Return the [x, y] coordinate for the center point of the cell that contains the specified text.  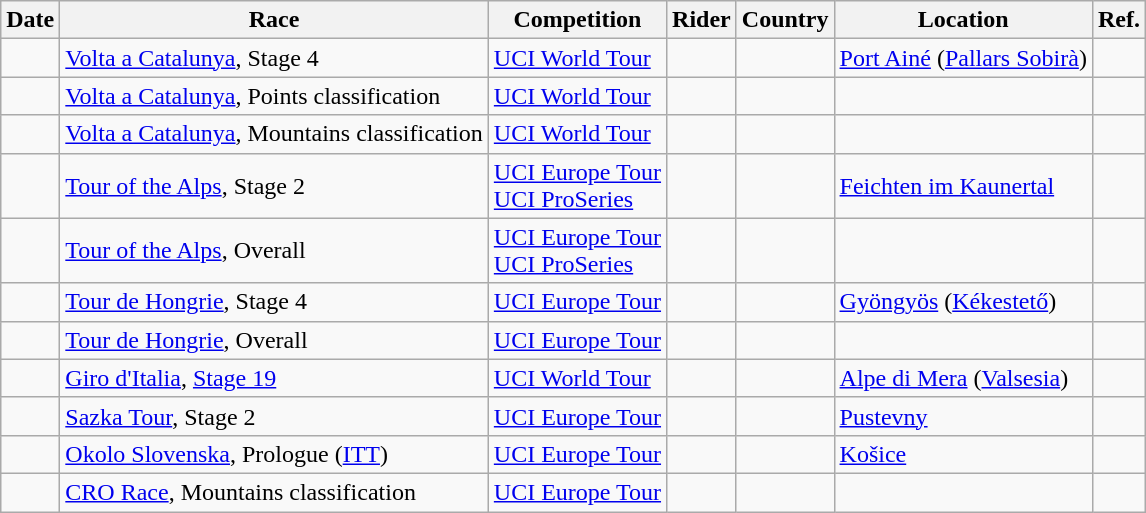
Ref. [1118, 20]
Giro d'Italia, Stage 19 [274, 378]
Location [963, 20]
Tour de Hongrie, Overall [274, 340]
Tour de Hongrie, Stage 4 [274, 302]
Port Ainé (Pallars Sobirà) [963, 58]
Volta a Catalunya, Mountains classification [274, 134]
Okolo Slovenska, Prologue (ITT) [274, 454]
Feichten im Kaunertal [963, 186]
Tour of the Alps, Overall [274, 250]
Competition [577, 20]
Košice [963, 454]
Pustevny [963, 416]
Tour of the Alps, Stage 2 [274, 186]
Volta a Catalunya, Stage 4 [274, 58]
CRO Race, Mountains classification [274, 492]
Race [274, 20]
Country [785, 20]
Date [30, 20]
Gyöngyös (Kékestető) [963, 302]
Rider [702, 20]
Alpe di Mera (Valsesia) [963, 378]
Sazka Tour, Stage 2 [274, 416]
Volta a Catalunya, Points classification [274, 96]
